Extract the [X, Y] coordinate from the center of the cell holding the provided text.  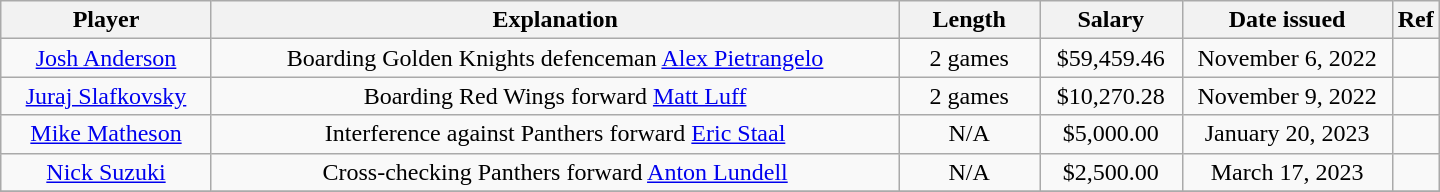
$2,500.00 [1111, 172]
Mike Matheson [106, 134]
Nick Suzuki [106, 172]
November 6, 2022 [1287, 58]
Salary [1111, 20]
$59,459.46 [1111, 58]
Length [970, 20]
Cross-checking Panthers forward Anton Lundell [555, 172]
March 17, 2023 [1287, 172]
Date issued [1287, 20]
Interference against Panthers forward Eric Staal [555, 134]
Juraj Slafkovsky [106, 96]
Josh Anderson [106, 58]
Boarding Golden Knights defenceman Alex Pietrangelo [555, 58]
$5,000.00 [1111, 134]
January 20, 2023 [1287, 134]
$10,270.28 [1111, 96]
Ref [1416, 20]
Boarding Red Wings forward Matt Luff [555, 96]
Player [106, 20]
November 9, 2022 [1287, 96]
Explanation [555, 20]
